Detect which cell encompasses the target text, then output its (X, Y) center coordinate. 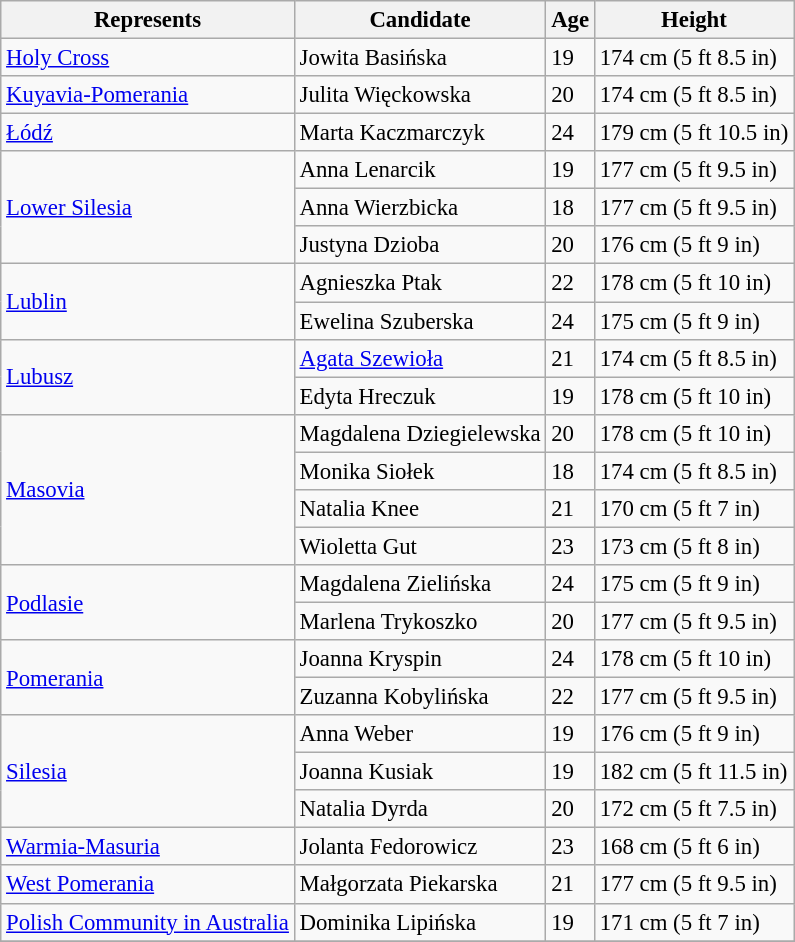
Anna Wierzbicka (420, 208)
Lower Silesia (148, 208)
Jowita Basińska (420, 58)
West Pomerania (148, 885)
Joanna Kryspin (420, 659)
Holy Cross (148, 58)
Zuzanna Kobylińska (420, 697)
Pomerania (148, 678)
Edyta Hreczuk (420, 396)
Age (570, 20)
Anna Weber (420, 734)
Represents (148, 20)
Natalia Dyrda (420, 809)
Agnieszka Ptak (420, 283)
Julita Więckowska (420, 95)
Agata Szewioła (420, 358)
Lublin (148, 302)
Kuyavia-Pomerania (148, 95)
Candidate (420, 20)
Dominika Lipińska (420, 922)
Wioletta Gut (420, 546)
Marta Kaczmarczyk (420, 133)
Anna Lenarcik (420, 170)
179 cm (5 ft 10.5 in) (694, 133)
Jolanta Fedorowicz (420, 847)
Height (694, 20)
Justyna Dzioba (420, 245)
182 cm (5 ft 11.5 in) (694, 772)
Silesia (148, 772)
Łódź (148, 133)
Małgorzata Piekarska (420, 885)
Magdalena Dziegielewska (420, 433)
171 cm (5 ft 7 in) (694, 922)
Monika Siołek (420, 471)
Lubusz (148, 376)
Masovia (148, 489)
Ewelina Szuberska (420, 321)
Marlena Trykoszko (420, 621)
168 cm (5 ft 6 in) (694, 847)
170 cm (5 ft 7 in) (694, 509)
Natalia Knee (420, 509)
Polish Community in Australia (148, 922)
Warmia-Masuria (148, 847)
172 cm (5 ft 7.5 in) (694, 809)
Joanna Kusiak (420, 772)
Podlasie (148, 602)
173 cm (5 ft 8 in) (694, 546)
Magdalena Zielińska (420, 584)
